Locate the cell with the specified text and output its (x, y) center coordinate. 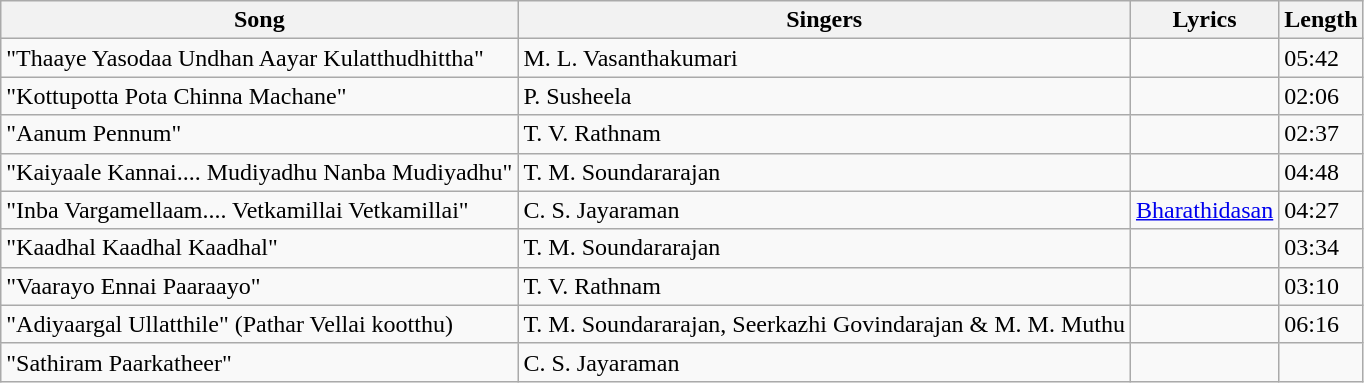
03:10 (1321, 286)
Bharathidasan (1204, 210)
"Kottupotta Pota Chinna Machane" (260, 96)
04:27 (1321, 210)
03:34 (1321, 248)
Singers (824, 20)
05:42 (1321, 58)
"Thaaye Yasodaa Undhan Aayar Kulatthudhittha" (260, 58)
T. M. Soundararajan, Seerkazhi Govindarajan & M. M. Muthu (824, 324)
"Vaarayo Ennai Paaraayo" (260, 286)
04:48 (1321, 172)
"Adiyaargal Ullatthile" (Pathar Vellai kootthu) (260, 324)
"Sathiram Paarkatheer" (260, 362)
"Inba Vargamellaam.... Vetkamillai Vetkamillai" (260, 210)
02:37 (1321, 134)
06:16 (1321, 324)
P. Susheela (824, 96)
Length (1321, 20)
"Kaiyaale Kannai.... Mudiyadhu Nanba Mudiyadhu" (260, 172)
02:06 (1321, 96)
"Aanum Pennum" (260, 134)
M. L. Vasanthakumari (824, 58)
Song (260, 20)
"Kaadhal Kaadhal Kaadhal" (260, 248)
Lyrics (1204, 20)
